Pinpoint the cell where the given text exists, returning its (x, y) midpoint coordinate. 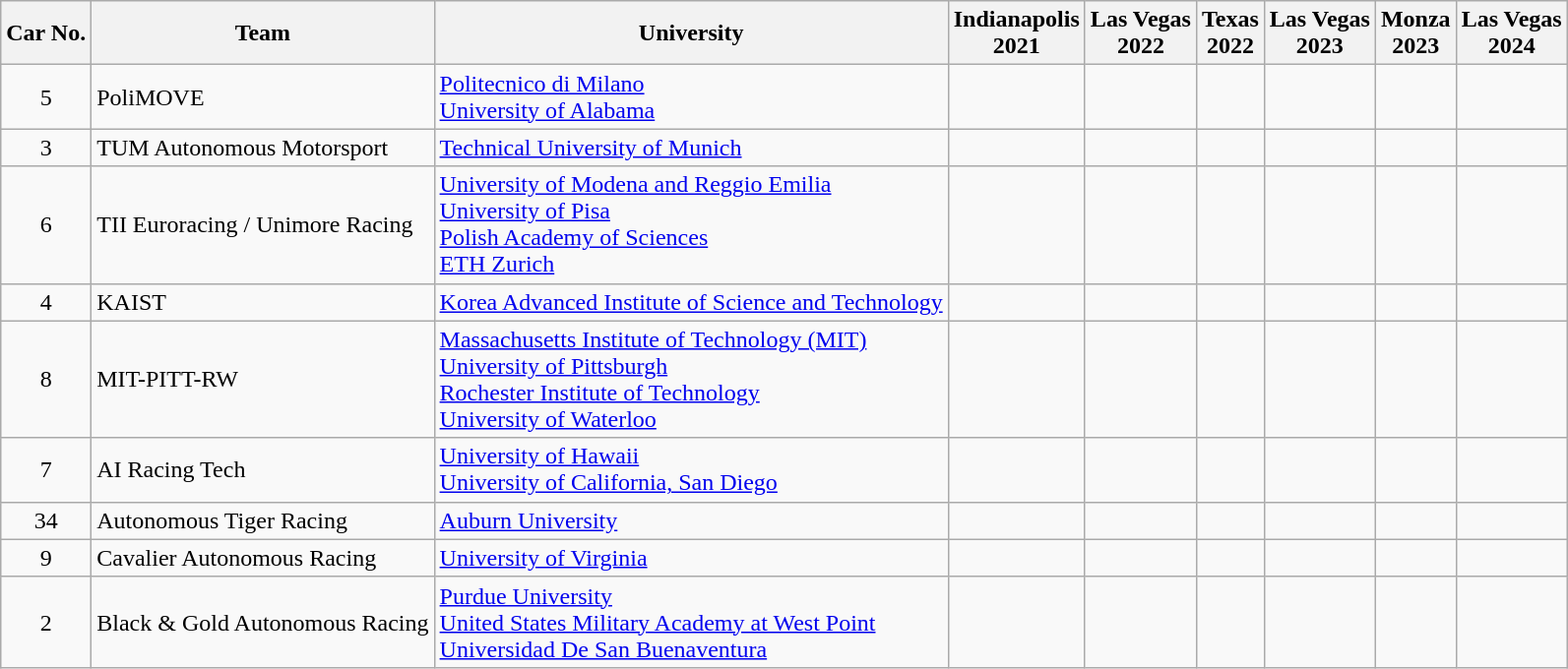
Purdue University United States Military Academy at West Point Universidad De San Buenaventura (691, 622)
Las Vegas2023 (1319, 33)
MIT-PITT-RW (263, 380)
TII Euroracing / Unimore Racing (263, 224)
6 (46, 224)
Indianapolis2021 (1016, 33)
KAIST (263, 302)
8 (46, 380)
University of Modena and Reggio Emilia University of Pisa Polish Academy of Sciences ETH Zurich (691, 224)
2 (46, 622)
Monza2023 (1415, 33)
Las Vegas2024 (1512, 33)
3 (46, 148)
AI Racing Tech (263, 470)
University of Virginia (691, 558)
Technical University of Munich (691, 148)
7 (46, 470)
University (691, 33)
4 (46, 302)
Las Vegas2022 (1140, 33)
Massachusetts Institute of Technology (MIT) University of Pittsburgh Rochester Institute of Technology University of Waterloo (691, 380)
PoliMOVE (263, 96)
Cavalier Autonomous Racing (263, 558)
Texas2022 (1230, 33)
Team (263, 33)
34 (46, 520)
Politecnico di Milano University of Alabama (691, 96)
Black & Gold Autonomous Racing (263, 622)
Korea Advanced Institute of Science and Technology (691, 302)
5 (46, 96)
University of Hawaii University of California, San Diego (691, 470)
TUM Autonomous Motorsport (263, 148)
9 (46, 558)
Car No. (46, 33)
Auburn University (691, 520)
Autonomous Tiger Racing (263, 520)
